Locate the cell with the specified text and output its [x, y] center coordinate. 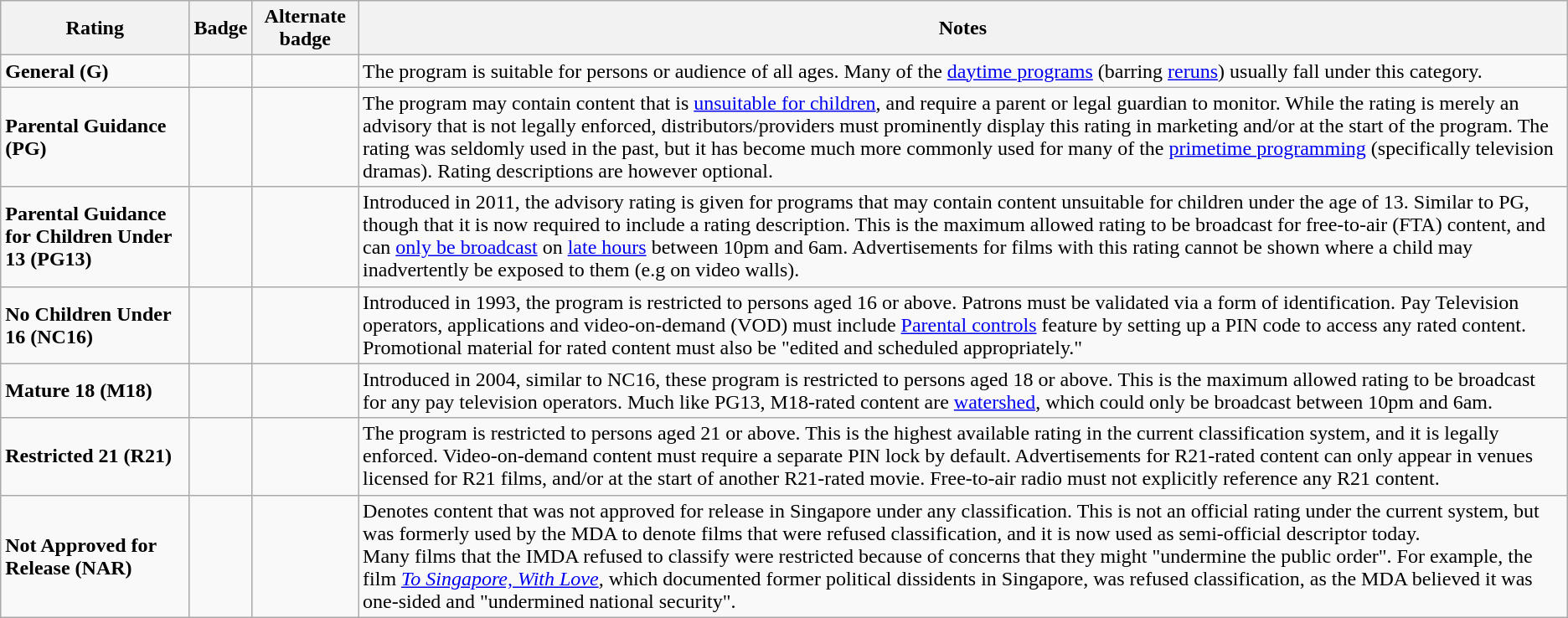
Parental Guidance (PG) [95, 137]
Alternate badge [305, 28]
Not Approved for Release (NAR) [95, 556]
Notes [963, 28]
The program is suitable for persons or audience of all ages. Many of the daytime programs (barring reruns) usually fall under this category. [963, 71]
Rating [95, 28]
General (G) [95, 71]
Parental Guidance for Children Under 13 (PG13) [95, 236]
Badge [221, 28]
Mature 18 (M18) [95, 390]
Restricted 21 (R21) [95, 456]
No Children Under 16 (NC16) [95, 325]
